Locate the cell with the specified text and output its [X, Y] center coordinate. 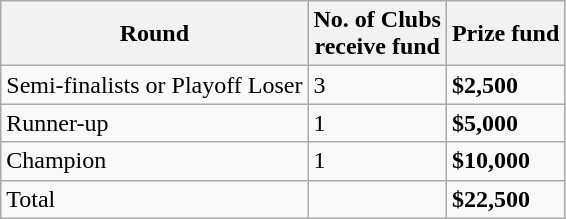
$5,000 [505, 123]
Prize fund [505, 34]
Runner-up [154, 123]
$10,000 [505, 161]
$2,500 [505, 85]
$22,500 [505, 199]
Semi-finalists or Playoff Loser [154, 85]
Champion [154, 161]
No. of Clubsreceive fund [377, 34]
Total [154, 199]
Round [154, 34]
3 [377, 85]
